Capture the cell that displays the provided text and extract its [x, y] central coordinate. 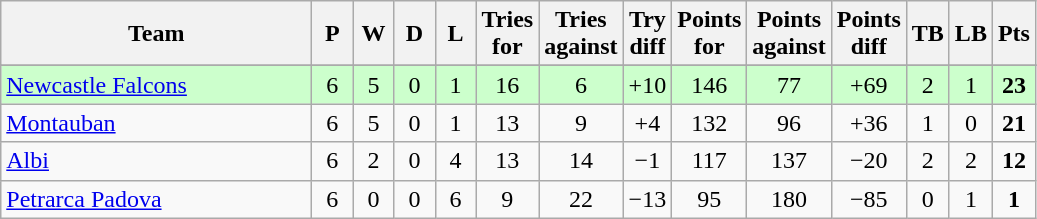
−1 [648, 161]
12 [1014, 161]
D [414, 34]
+10 [648, 85]
117 [710, 161]
137 [789, 161]
Albi [156, 161]
16 [508, 85]
Newcastle Falcons [156, 85]
Team [156, 34]
21 [1014, 123]
Points diff [868, 34]
14 [581, 161]
146 [710, 85]
+36 [868, 123]
+69 [868, 85]
−13 [648, 199]
+4 [648, 123]
LB [970, 34]
77 [789, 85]
TB [928, 34]
Tries against [581, 34]
4 [456, 161]
23 [1014, 85]
Petrarca Padova [156, 199]
P [332, 34]
Try diff [648, 34]
−85 [868, 199]
L [456, 34]
W [374, 34]
132 [710, 123]
Points for [710, 34]
Pts [1014, 34]
Tries for [508, 34]
22 [581, 199]
180 [789, 199]
95 [710, 199]
Montauban [156, 123]
Points against [789, 34]
96 [789, 123]
−20 [868, 161]
